Determine the (x, y) coordinate at the center of the cell enclosing the given text.  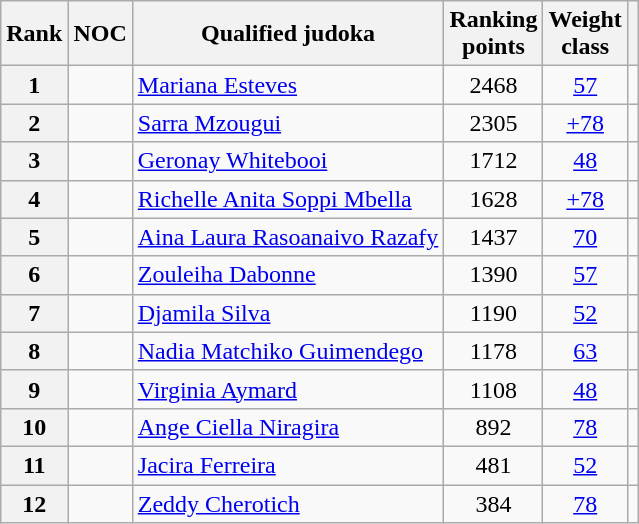
Zeddy Cherotich (288, 503)
63 (585, 351)
6 (34, 275)
1437 (494, 237)
Mariana Esteves (288, 85)
3 (34, 161)
8 (34, 351)
2305 (494, 123)
Jacira Ferreira (288, 465)
2 (34, 123)
Nadia Matchiko Guimendego (288, 351)
Richelle Anita Soppi Mbella (288, 199)
9 (34, 389)
Djamila Silva (288, 313)
Zouleiha Dabonne (288, 275)
12 (34, 503)
Ange Ciella Niragira (288, 427)
4 (34, 199)
1178 (494, 351)
1 (34, 85)
Rankingpoints (494, 34)
NOC (100, 34)
892 (494, 427)
Sarra Mzougui (288, 123)
11 (34, 465)
Aina Laura Rasoanaivo Razafy (288, 237)
Qualified judoka (288, 34)
Virginia Aymard (288, 389)
1390 (494, 275)
Rank (34, 34)
1628 (494, 199)
Weightclass (585, 34)
481 (494, 465)
2468 (494, 85)
384 (494, 503)
1190 (494, 313)
70 (585, 237)
7 (34, 313)
1712 (494, 161)
5 (34, 237)
1108 (494, 389)
Geronay Whitebooi (288, 161)
10 (34, 427)
